From the cell containing the given text, extract its center point as (X, Y) coordinate. 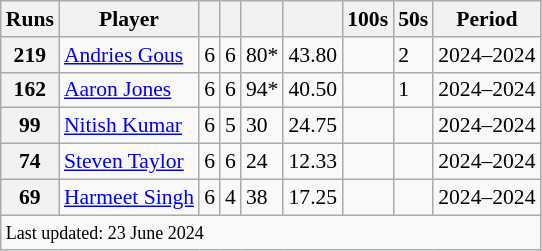
2 (413, 55)
94* (262, 90)
80* (262, 55)
Last updated: 23 June 2024 (271, 233)
219 (30, 55)
Period (486, 19)
38 (262, 197)
24 (262, 162)
24.75 (312, 126)
74 (30, 162)
5 (230, 126)
1 (413, 90)
Steven Taylor (129, 162)
100s (368, 19)
4 (230, 197)
Harmeet Singh (129, 197)
69 (30, 197)
Runs (30, 19)
17.25 (312, 197)
30 (262, 126)
Aaron Jones (129, 90)
50s (413, 19)
Player (129, 19)
99 (30, 126)
43.80 (312, 55)
40.50 (312, 90)
Nitish Kumar (129, 126)
12.33 (312, 162)
162 (30, 90)
Andries Gous (129, 55)
